Extract the [x, y] coordinate from the center of the cell holding the provided text.  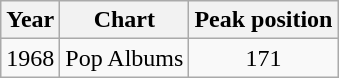
Pop Albums [124, 58]
1968 [30, 58]
Chart [124, 20]
Year [30, 20]
171 [264, 58]
Peak position [264, 20]
